Find where the given text appears and provide that cell's center as (X, Y) coordinate. 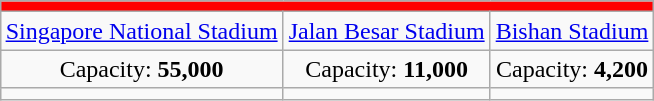
Singapore National Stadium (142, 31)
Capacity: 11,000 (386, 69)
Capacity: 55,000 (142, 69)
Jalan Besar Stadium (386, 31)
Bishan Stadium (572, 31)
Capacity: 4,200 (572, 69)
